Output the (x, y) coordinate of the center of the cell containing the given text.  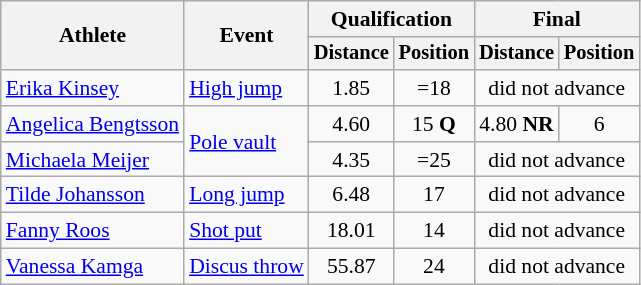
55.87 (352, 267)
17 (434, 195)
14 (434, 231)
Long jump (246, 195)
Michaela Meijer (92, 160)
High jump (246, 88)
Shot put (246, 231)
Event (246, 36)
Qualification (392, 19)
Fanny Roos (92, 231)
6.48 (352, 195)
1.85 (352, 88)
6 (599, 124)
=25 (434, 160)
18.01 (352, 231)
Angelica Bengtsson (92, 124)
Final (556, 19)
Erika Kinsey (92, 88)
Athlete (92, 36)
=18 (434, 88)
Discus throw (246, 267)
15 Q (434, 124)
24 (434, 267)
4.35 (352, 160)
4.60 (352, 124)
Tilde Johansson (92, 195)
4.80 NR (516, 124)
Vanessa Kamga (92, 267)
Pole vault (246, 142)
